Return the (x, y) coordinate for the center point of the cell that contains the specified text.  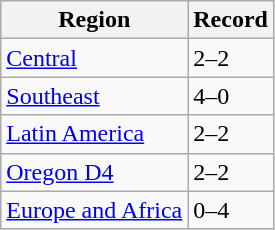
Central (94, 58)
4–0 (231, 96)
Europe and Africa (94, 210)
Latin America (94, 134)
Southeast (94, 96)
Region (94, 20)
Oregon D4 (94, 172)
Record (231, 20)
0–4 (231, 210)
